Extract the (x, y) coordinate from the center of the cell holding the provided text.  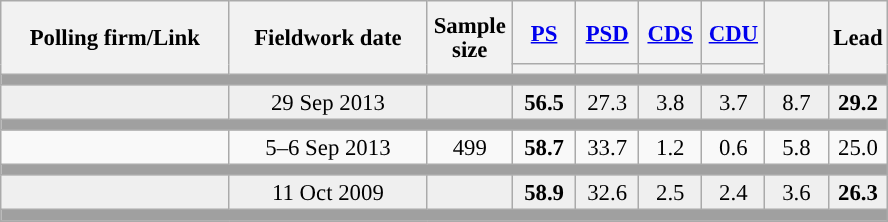
56.5 (544, 102)
1.2 (670, 148)
5.8 (796, 148)
Polling firm/Link (115, 38)
Sample size (470, 38)
CDS (670, 32)
58.7 (544, 148)
PSD (608, 32)
33.7 (608, 148)
25.0 (858, 148)
3.7 (734, 102)
Lead (858, 38)
32.6 (608, 194)
2.5 (670, 194)
2.4 (734, 194)
PS (544, 32)
29 Sep 2013 (328, 102)
Fieldwork date (328, 38)
8.7 (796, 102)
26.3 (858, 194)
29.2 (858, 102)
3.6 (796, 194)
58.9 (544, 194)
3.8 (670, 102)
CDU (734, 32)
0.6 (734, 148)
27.3 (608, 102)
5–6 Sep 2013 (328, 148)
499 (470, 148)
11 Oct 2009 (328, 194)
